Output the [x, y] coordinate of the center of the cell containing the given text.  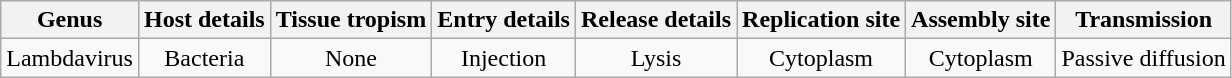
Assembly site [981, 20]
None [351, 58]
Host details [204, 20]
Entry details [504, 20]
Release details [656, 20]
Genus [70, 20]
Transmission [1144, 20]
Lambdavirus [70, 58]
Replication site [822, 20]
Injection [504, 58]
Lysis [656, 58]
Tissue tropism [351, 20]
Bacteria [204, 58]
Passive diffusion [1144, 58]
